Provide the [x, y] coordinate of the cell's center where the given text is located.  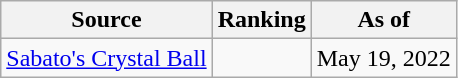
As of [384, 20]
Source [106, 20]
Sabato's Crystal Ball [106, 58]
Ranking [262, 20]
May 19, 2022 [384, 58]
